Find where the given text appears and provide that cell's center as (X, Y) coordinate. 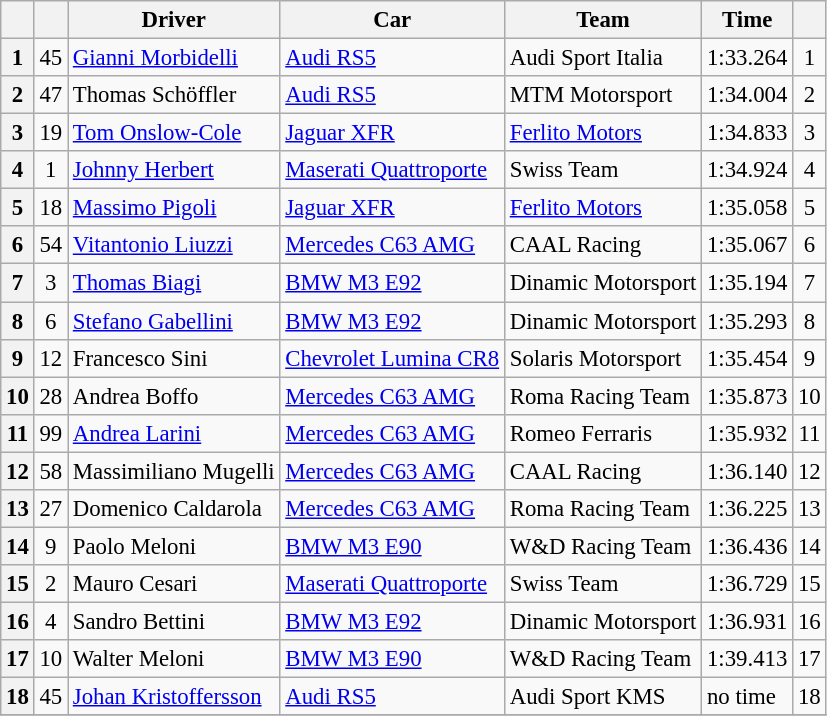
Johnny Herbert (174, 170)
1:36.436 (748, 546)
1:36.225 (748, 509)
99 (50, 433)
1:39.413 (748, 659)
no time (748, 697)
Vitantonio Liuzzi (174, 245)
Car (392, 20)
28 (50, 396)
Time (748, 20)
Stefano Gabellini (174, 321)
19 (50, 133)
Andrea Boffo (174, 396)
1:34.924 (748, 170)
1:35.873 (748, 396)
Gianni Morbidelli (174, 58)
1:36.140 (748, 471)
1:35.293 (748, 321)
Thomas Biagi (174, 283)
Audi Sport KMS (602, 697)
1:36.729 (748, 584)
Mauro Cesari (174, 584)
Team (602, 20)
Walter Meloni (174, 659)
1:34.833 (748, 133)
Sandro Bettini (174, 621)
47 (50, 95)
Audi Sport Italia (602, 58)
Tom Onslow-Cole (174, 133)
1:36.931 (748, 621)
1:35.454 (748, 358)
1:35.067 (748, 245)
Massimo Pigoli (174, 208)
Paolo Meloni (174, 546)
Thomas Schöffler (174, 95)
1:35.194 (748, 283)
MTM Motorsport (602, 95)
Chevrolet Lumina CR8 (392, 358)
58 (50, 471)
1:34.004 (748, 95)
Francesco Sini (174, 358)
Domenico Caldarola (174, 509)
1:33.264 (748, 58)
Massimiliano Mugelli (174, 471)
27 (50, 509)
Romeo Ferraris (602, 433)
Andrea Larini (174, 433)
1:35.058 (748, 208)
54 (50, 245)
1:35.932 (748, 433)
Driver (174, 20)
Johan Kristoffersson (174, 697)
Solaris Motorsport (602, 358)
